Identify which cell holds the provided text, then report its [x, y] central coordinate. 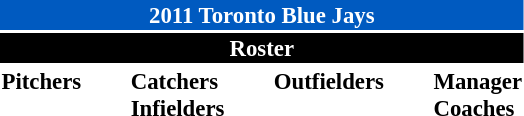
2011 Toronto Blue Jays [262, 15]
Roster [262, 48]
